For the text-containing cell, return its midpoint in [x, y] coordinate format. 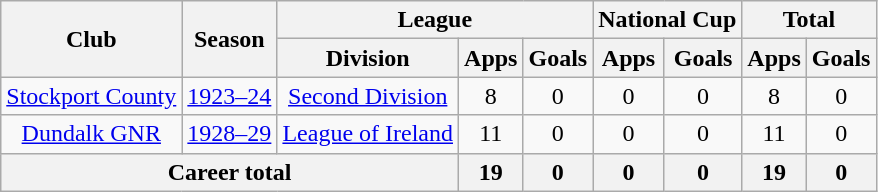
National Cup [668, 20]
Division [368, 58]
Season [230, 39]
Club [92, 39]
League of Ireland [368, 134]
1923–24 [230, 96]
1928–29 [230, 134]
Career total [230, 172]
League [435, 20]
Second Division [368, 96]
Dundalk GNR [92, 134]
Stockport County [92, 96]
Total [809, 20]
